Output the [x, y] coordinate of the center of the cell containing the given text.  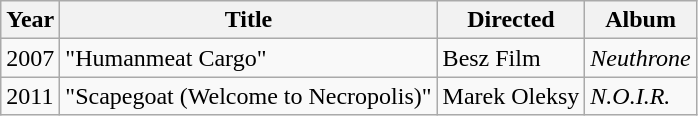
Album [640, 20]
Title [248, 20]
Year [30, 20]
2007 [30, 58]
N.O.I.R. [640, 96]
2011 [30, 96]
Marek Oleksy [511, 96]
Besz Film [511, 58]
"Scapegoat (Welcome to Necropolis)" [248, 96]
Directed [511, 20]
"Humanmeat Cargo" [248, 58]
Neuthrone [640, 58]
